Find where the given text appears and provide that cell's center as (X, Y) coordinate. 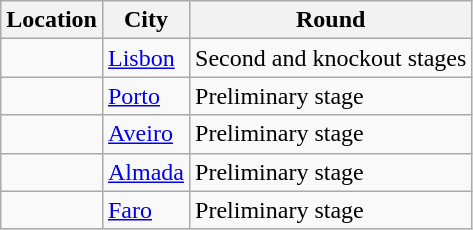
Location (52, 20)
City (146, 20)
Second and knockout stages (331, 58)
Porto (146, 96)
Almada (146, 172)
Round (331, 20)
Faro (146, 210)
Aveiro (146, 134)
Lisbon (146, 58)
